Pinpoint the cell where the given text exists, returning its (X, Y) midpoint coordinate. 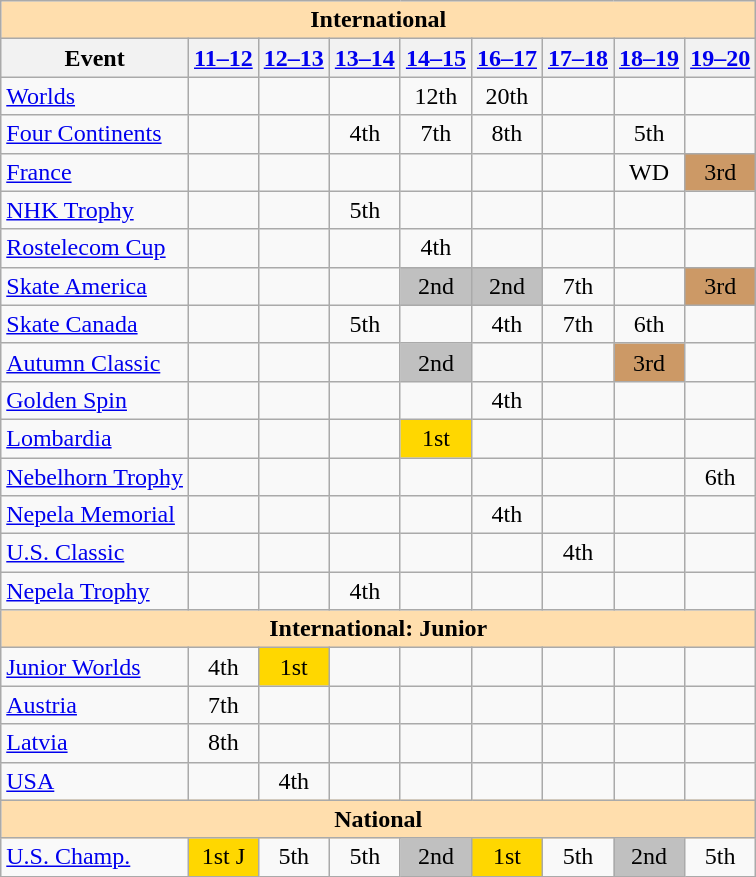
Skate America (95, 286)
Autumn Classic (95, 362)
Nepela Memorial (95, 515)
International: Junior (378, 629)
1st J (223, 857)
12–13 (294, 58)
16–17 (506, 58)
12th (436, 96)
Junior Worlds (95, 667)
19–20 (720, 58)
17–18 (578, 58)
Worlds (95, 96)
20th (506, 96)
International (378, 20)
Latvia (95, 743)
13–14 (364, 58)
Nebelhorn Trophy (95, 477)
U.S. Classic (95, 553)
Rostelecom Cup (95, 248)
18–19 (650, 58)
Lombardia (95, 438)
Four Continents (95, 134)
NHK Trophy (95, 210)
Austria (95, 705)
WD (650, 172)
USA (95, 781)
France (95, 172)
14–15 (436, 58)
National (378, 819)
U.S. Champ. (95, 857)
Event (95, 58)
Golden Spin (95, 400)
Nepela Trophy (95, 591)
11–12 (223, 58)
Skate Canada (95, 324)
